Search for the cell housing the specified text and yield its [x, y] center coordinate. 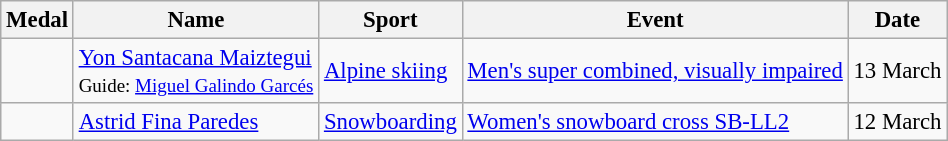
Event [655, 20]
Yon Santacana MaizteguiGuide: Miguel Galindo Garcés [196, 72]
13 March [898, 72]
Astrid Fina Paredes [196, 122]
Snowboarding [390, 122]
Name [196, 20]
Date [898, 20]
12 March [898, 122]
Men's super combined, visually impaired [655, 72]
Medal [38, 20]
Sport [390, 20]
Alpine skiing [390, 72]
Women's snowboard cross SB-LL2 [655, 122]
